Pinpoint the cell where the given text exists, returning its [X, Y] midpoint coordinate. 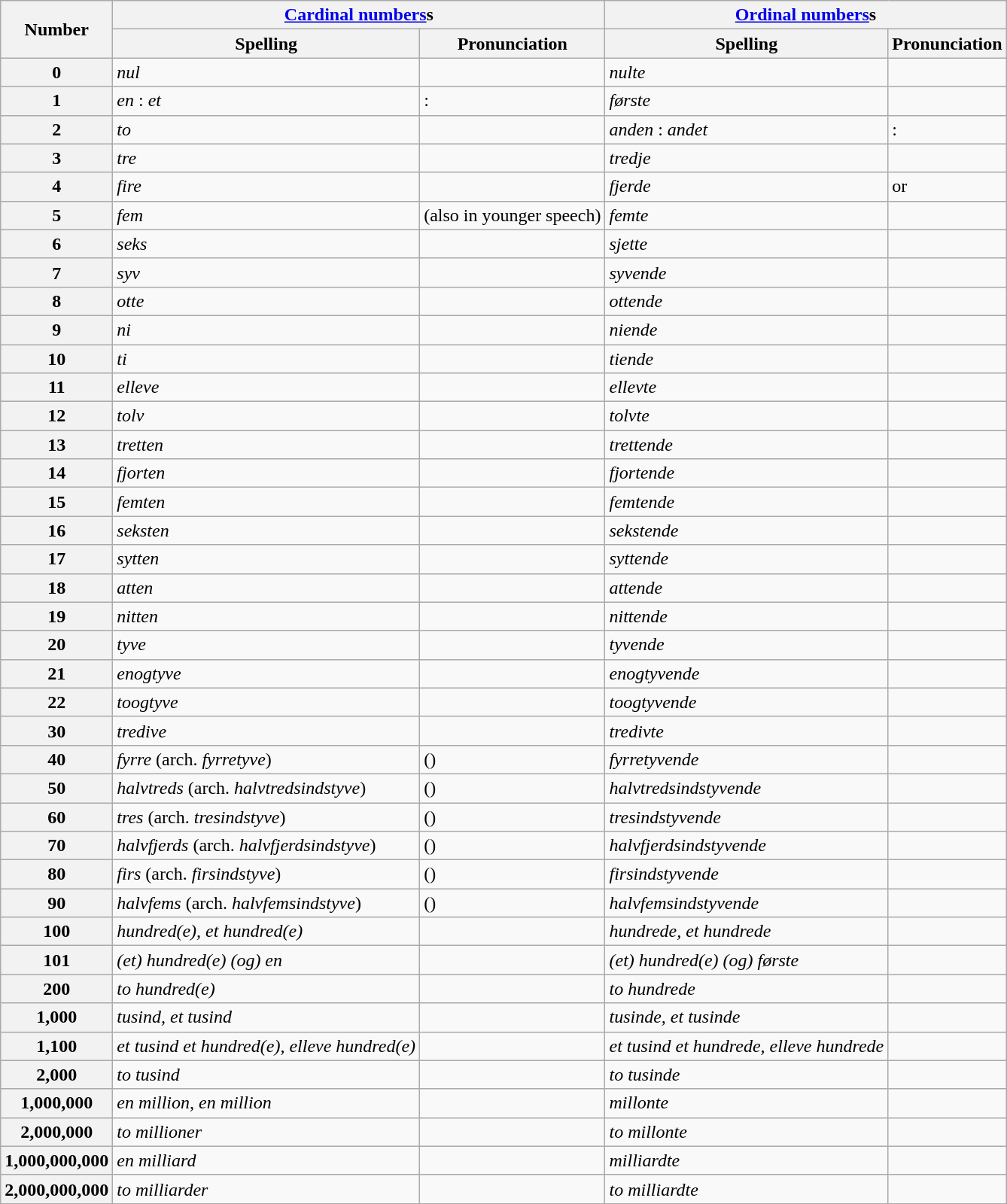
to millioner [266, 1132]
halvfjerdsindstyvende [747, 846]
tredivte [747, 731]
1 [57, 101]
nulte [747, 72]
en : et [266, 101]
1,000,000 [57, 1103]
femte [747, 215]
101 [57, 960]
et tusind et hundred(e), elleve hundred(e) [266, 1046]
halvtredsindstyvende [747, 788]
30 [57, 731]
14 [57, 473]
2 [57, 129]
or [947, 187]
elleve [266, 388]
1,000,000,000 [57, 1160]
100 [57, 932]
7 [57, 272]
12 [57, 416]
firs (arch. firsindstyve) [266, 874]
17 [57, 559]
hundred(e), et hundred(e) [266, 932]
5 [57, 215]
2,000,000,000 [57, 1189]
Ordinal numberss [805, 15]
ellevte [747, 388]
niende [747, 330]
attende [747, 588]
fjorten [266, 473]
2,000 [57, 1075]
tyvende [747, 645]
Number [57, 29]
syvende [747, 272]
tres (arch. tresindstyve) [266, 816]
fjortende [747, 473]
2,000,000 [57, 1132]
(et) hundred(e) (og) første [747, 960]
nitten [266, 616]
200 [57, 989]
ti [266, 359]
femten [266, 502]
tredive [266, 731]
enogtyve [266, 673]
18 [57, 588]
80 [57, 874]
(also in younger speech) [513, 215]
fjerde [747, 187]
19 [57, 616]
40 [57, 759]
21 [57, 673]
to milliardte [747, 1189]
70 [57, 846]
to hundrede [747, 989]
tiende [747, 359]
femtende [747, 502]
11 [57, 388]
hundrede, et hundrede [747, 932]
6 [57, 244]
halvtreds (arch. halvtredsindstyve) [266, 788]
tolv [266, 416]
en million, en million [266, 1103]
fyrre (arch. fyrretyve) [266, 759]
4 [57, 187]
90 [57, 903]
fyrretyvende [747, 759]
toogtyvende [747, 702]
22 [57, 702]
tusind, et tusind [266, 1017]
10 [57, 359]
seks [266, 244]
millonte [747, 1103]
syttende [747, 559]
50 [57, 788]
sjette [747, 244]
en milliard [266, 1160]
8 [57, 301]
to milliarder [266, 1189]
firsindstyvende [747, 874]
1,100 [57, 1046]
to tusinde [747, 1075]
(et) hundred(e) (og) en [266, 960]
to [266, 129]
tredje [747, 158]
1,000 [57, 1017]
halvfjerds (arch. halvfjerdsindstyve) [266, 846]
to millonte [747, 1132]
milliardte [747, 1160]
tre [266, 158]
atten [266, 588]
16 [57, 531]
seksten [266, 531]
nul [266, 72]
tusinde, et tusinde [747, 1017]
syv [266, 272]
enogtyvende [747, 673]
sytten [266, 559]
otte [266, 301]
trettende [747, 445]
to tusind [266, 1075]
tretten [266, 445]
ni [266, 330]
et tusind et hundrede, elleve hundrede [747, 1046]
første [747, 101]
tresindstyvende [747, 816]
3 [57, 158]
Cardinal numberss [359, 15]
15 [57, 502]
halvfemsindstyvende [747, 903]
to hundred(e) [266, 989]
halvfems (arch. halvfemsindstyve) [266, 903]
ottende [747, 301]
13 [57, 445]
0 [57, 72]
tyve [266, 645]
9 [57, 330]
sekstende [747, 531]
20 [57, 645]
60 [57, 816]
anden : andet [747, 129]
fem [266, 215]
fire [266, 187]
toogtyve [266, 702]
tolvte [747, 416]
nittende [747, 616]
